Return (x, y) of the center of cell containing provided text 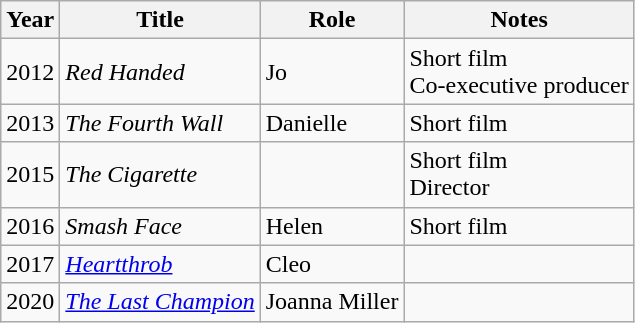
Year (30, 20)
2016 (30, 226)
Red Handed (160, 72)
The Fourth Wall (160, 123)
Short filmDirector (519, 174)
Joanna Miller (332, 302)
2020 (30, 302)
Helen (332, 226)
Jo (332, 72)
2017 (30, 264)
Heartthrob (160, 264)
2012 (30, 72)
2015 (30, 174)
2013 (30, 123)
The Cigarette (160, 174)
Notes (519, 20)
The Last Champion (160, 302)
Danielle (332, 123)
Smash Face (160, 226)
Cleo (332, 264)
Title (160, 20)
Role (332, 20)
Short filmCo-executive producer (519, 72)
